Determine the (X, Y) coordinate at the center of the cell enclosing the given text.  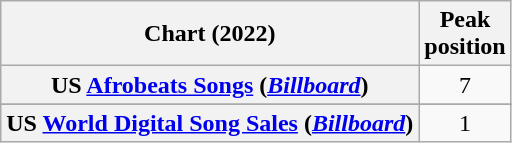
7 (465, 85)
Peakposition (465, 34)
Chart (2022) (210, 34)
1 (465, 123)
US World Digital Song Sales (Billboard) (210, 123)
US Afrobeats Songs (Billboard) (210, 85)
